For the text-containing cell, return its midpoint in [x, y] coordinate format. 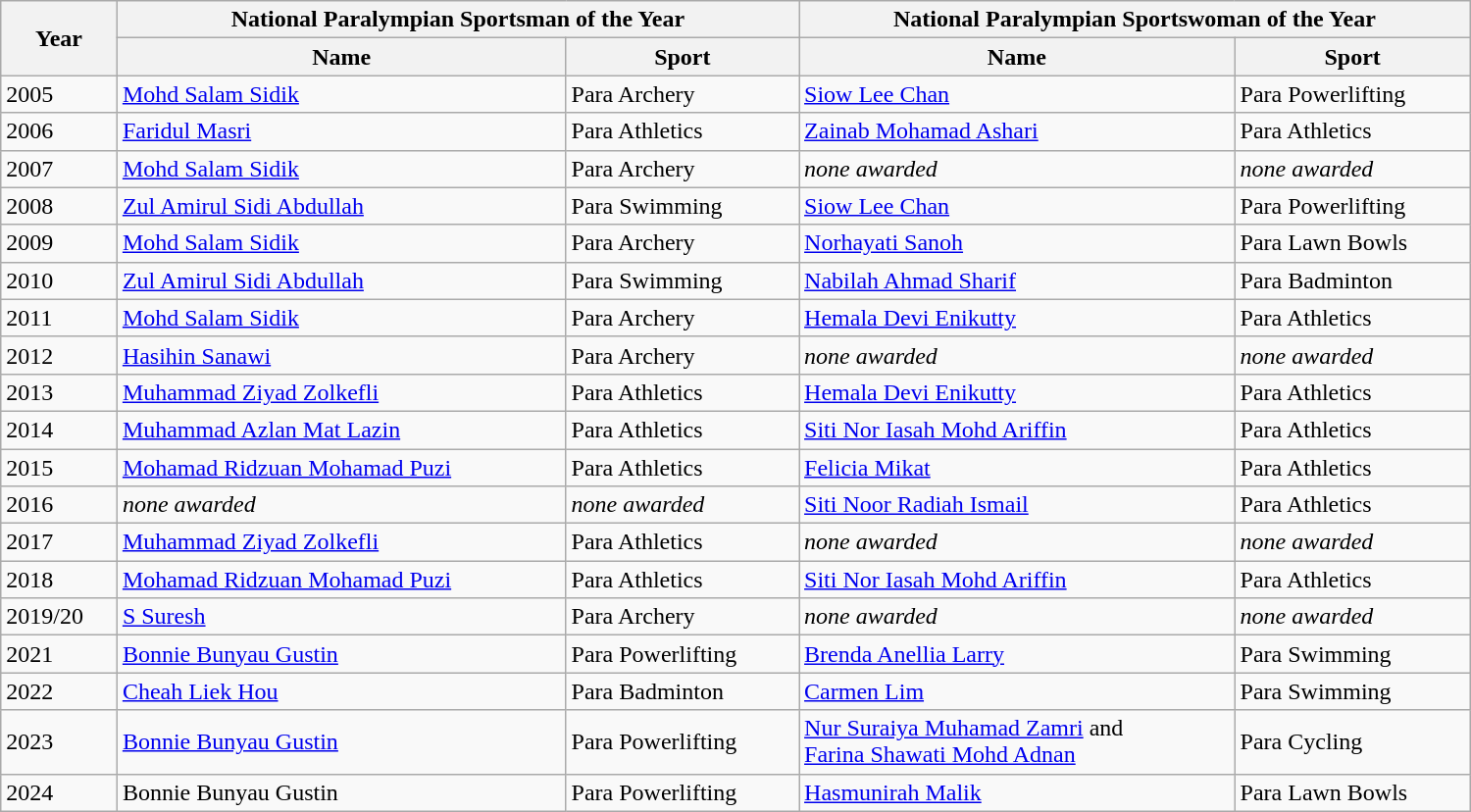
Cheah Liek Hou [341, 691]
2007 [59, 169]
Norhayati Sanoh [1017, 243]
Muhammad Azlan Mat Lazin [341, 430]
National Paralympian Sportsman of the Year [457, 20]
2013 [59, 392]
Brenda Anellia Larry [1017, 654]
2006 [59, 131]
Year [59, 38]
Faridul Masri [341, 131]
2021 [59, 654]
2015 [59, 468]
2008 [59, 206]
National Paralympian Sportswoman of the Year [1136, 20]
Siti Noor Radiah Ismail [1017, 505]
2014 [59, 430]
2024 [59, 792]
Felicia Mikat [1017, 468]
Zainab Mohamad Ashari [1017, 131]
Carmen Lim [1017, 691]
2011 [59, 318]
2016 [59, 505]
2010 [59, 280]
S Suresh [341, 617]
2005 [59, 94]
Nur Suraiya Muhamad Zamri and Farina Shawati Mohd Adnan [1017, 741]
2018 [59, 580]
2023 [59, 741]
Hasmunirah Malik [1017, 792]
2012 [59, 355]
2022 [59, 691]
Hasihin Sanawi [341, 355]
2019/20 [59, 617]
2017 [59, 542]
Para Cycling [1352, 741]
2009 [59, 243]
Nabilah Ahmad Sharif [1017, 280]
